Determine the [X, Y] coordinate at the center of the cell enclosing the given text.  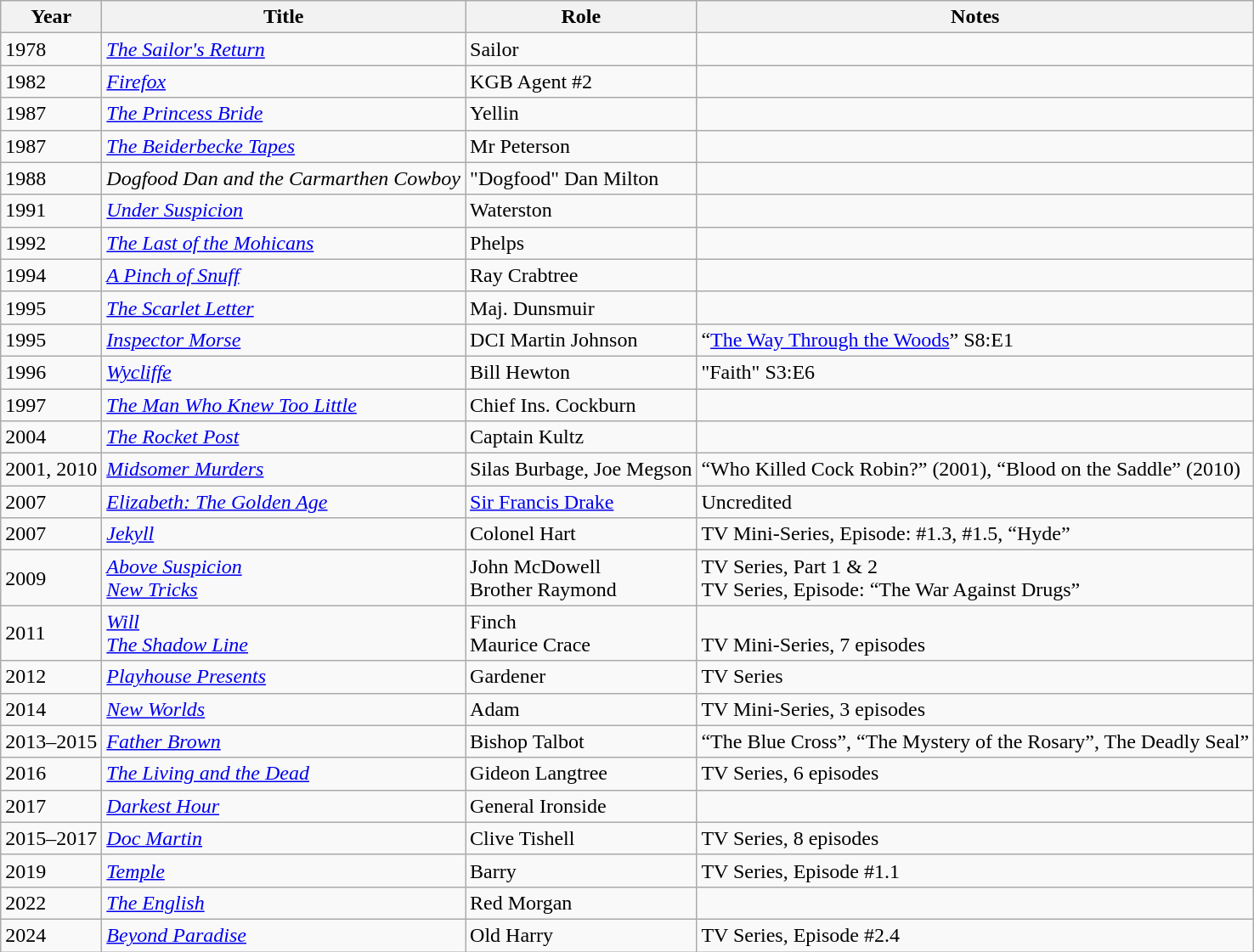
Title [284, 17]
Father Brown [284, 741]
Captain Kultz [581, 437]
Gideon Langtree [581, 774]
TV Series [975, 677]
TV Series, Part 1 & 2TV Series, Episode: “The War Against Drugs” [975, 577]
The Scarlet Letter [284, 307]
Jekyll [284, 534]
2012 [51, 677]
2017 [51, 806]
WillThe Shadow Line [284, 634]
DCI Martin Johnson [581, 340]
2015–2017 [51, 838]
Dogfood Dan and the Carmarthen Cowboy [284, 178]
TV Series, 6 episodes [975, 774]
TV Mini-Series, Episode: #1.3, #1.5, “Hyde” [975, 534]
1992 [51, 243]
Clive Tishell [581, 838]
1996 [51, 372]
New Worlds [284, 709]
Bill Hewton [581, 372]
“The Way Through the Woods” S8:E1 [975, 340]
Under Suspicion [284, 211]
2024 [51, 935]
Maj. Dunsmuir [581, 307]
TV Mini-Series, 3 episodes [975, 709]
1997 [51, 405]
FinchMaurice Crace [581, 634]
2022 [51, 903]
Gardener [581, 677]
2009 [51, 577]
KGB Agent #2 [581, 82]
Sir Francis Drake [581, 502]
Temple [284, 870]
Yellin [581, 114]
Darkest Hour [284, 806]
2001, 2010 [51, 470]
Sailor [581, 49]
2019 [51, 870]
Playhouse Presents [284, 677]
TV Series, 8 episodes [975, 838]
Adam [581, 709]
Colonel Hart [581, 534]
Notes [975, 17]
John McDowellBrother Raymond [581, 577]
TV Series, Episode #1.1 [975, 870]
The Living and the Dead [284, 774]
2004 [51, 437]
TV Series, Episode #2.4 [975, 935]
Waterston [581, 211]
Uncredited [975, 502]
"Dogfood" Dan Milton [581, 178]
Doc Martin [284, 838]
Red Morgan [581, 903]
Year [51, 17]
1994 [51, 275]
2013–2015 [51, 741]
1978 [51, 49]
The English [284, 903]
The Rocket Post [284, 437]
Barry [581, 870]
Ray Crabtree [581, 275]
2014 [51, 709]
Phelps [581, 243]
1988 [51, 178]
The Sailor's Return [284, 49]
General Ironside [581, 806]
Role [581, 17]
Firefox [284, 82]
Elizabeth: The Golden Age [284, 502]
Inspector Morse [284, 340]
Above SuspicionNew Tricks [284, 577]
The Beiderbecke Tapes [284, 146]
"Faith" S3:E6 [975, 372]
1982 [51, 82]
The Last of the Mohicans [284, 243]
Midsomer Murders [284, 470]
2016 [51, 774]
Silas Burbage, Joe Megson [581, 470]
2011 [51, 634]
The Man Who Knew Too Little [284, 405]
Chief Ins. Cockburn [581, 405]
Beyond Paradise [284, 935]
Mr Peterson [581, 146]
Old Harry [581, 935]
“Who Killed Cock Robin?” (2001), “Blood on the Saddle” (2010) [975, 470]
“The Blue Cross”, “The Mystery of the Rosary”, The Deadly Seal” [975, 741]
TV Mini-Series, 7 episodes [975, 634]
Bishop Talbot [581, 741]
The Princess Bride [284, 114]
A Pinch of Snuff [284, 275]
Wycliffe [284, 372]
1991 [51, 211]
